Capture the cell that displays the provided text and extract its [X, Y] central coordinate. 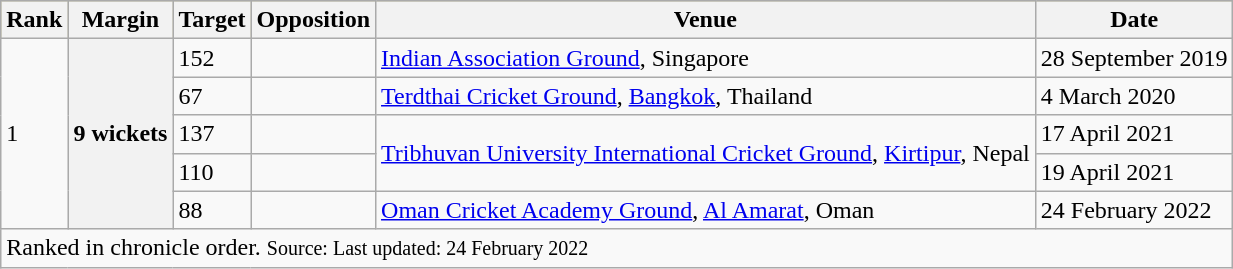
19 April 2021 [1134, 172]
28 September 2019 [1134, 58]
1 [34, 134]
Date [1134, 20]
Opposition [313, 20]
Target [212, 20]
Terdthai Cricket Ground, Bangkok, Thailand [706, 96]
Rank [34, 20]
137 [212, 134]
67 [212, 96]
Oman Cricket Academy Ground, Al Amarat, Oman [706, 210]
Ranked in chronicle order. Source: Last updated: 24 February 2022 [617, 248]
24 February 2022 [1134, 210]
4 March 2020 [1134, 96]
152 [212, 58]
110 [212, 172]
88 [212, 210]
Margin [120, 20]
Venue [706, 20]
Indian Association Ground, Singapore [706, 58]
Tribhuvan University International Cricket Ground, Kirtipur, Nepal [706, 153]
9 wickets [120, 134]
17 April 2021 [1134, 134]
